Locate the cell with the specified text and output its [X, Y] center coordinate. 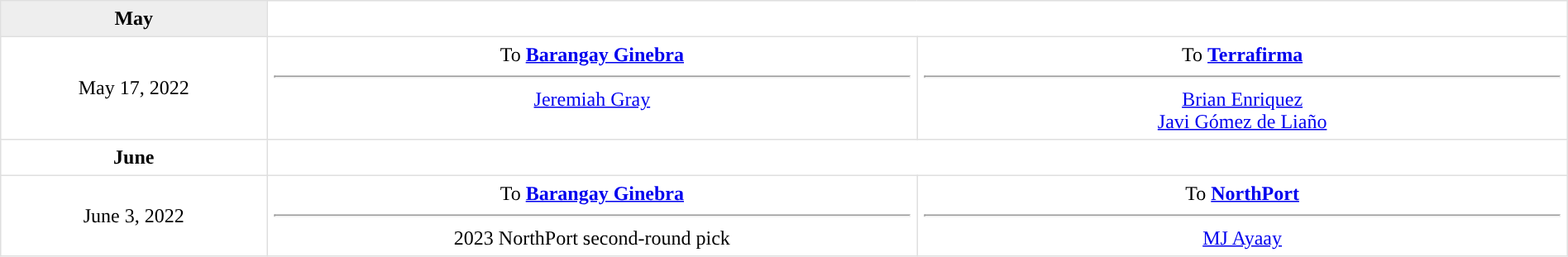
To Barangay GinebraJeremiah Gray [592, 88]
May 17, 2022 [134, 88]
To TerrafirmaBrian EnriquezJavi Gómez de Liaño [1242, 88]
June [134, 158]
To NorthPortMJ Ayaay [1242, 216]
May [134, 19]
June 3, 2022 [134, 216]
To Barangay Ginebra2023 NorthPort second-round pick [592, 216]
